Scan for the cell matching the given text and deliver its [X, Y] coordinate at center. 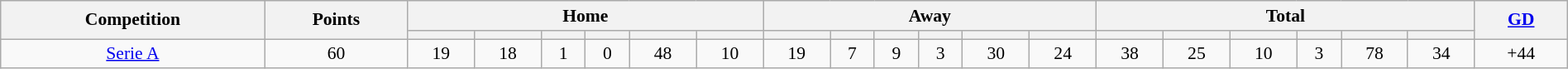
38 [1130, 53]
9 [896, 53]
34 [1441, 53]
25 [1196, 53]
18 [508, 53]
60 [336, 53]
Serie A [132, 53]
+44 [1521, 53]
GD [1521, 20]
Total [1286, 16]
0 [607, 53]
Points [336, 20]
7 [852, 53]
Competition [132, 20]
78 [1374, 53]
Home [586, 16]
48 [663, 53]
30 [996, 53]
24 [1064, 53]
1 [562, 53]
Away [930, 16]
